Capture the cell that displays the provided text and extract its [X, Y] central coordinate. 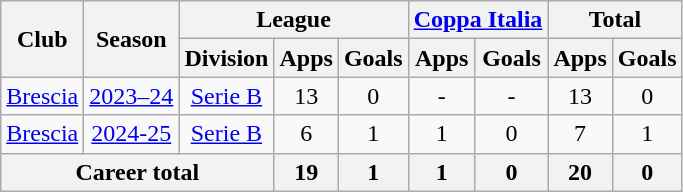
2023–24 [132, 96]
Career total [138, 172]
20 [580, 172]
2024-25 [132, 134]
6 [306, 134]
League [294, 20]
Total [615, 20]
Club [42, 39]
7 [580, 134]
Season [132, 39]
Division [226, 58]
19 [306, 172]
Coppa Italia [478, 20]
